Locate the cell with the specified text and output its (X, Y) center coordinate. 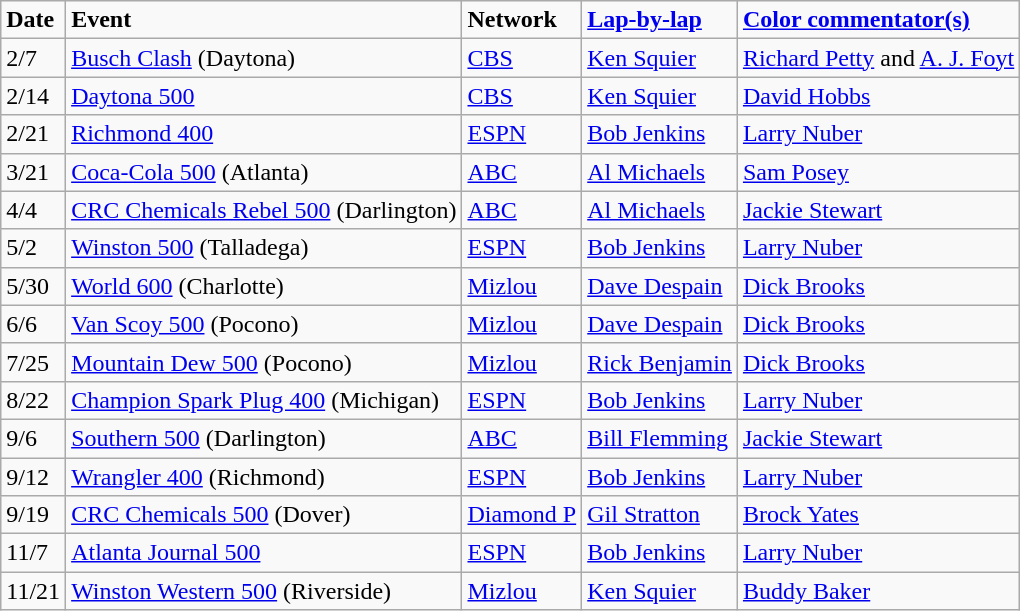
CRC Chemicals 500 (Dover) (264, 515)
Mountain Dew 500 (Pocono) (264, 362)
David Hobbs (878, 96)
Gil Stratton (660, 515)
5/30 (34, 286)
6/6 (34, 324)
8/22 (34, 400)
Rick Benjamin (660, 362)
Southern 500 (Darlington) (264, 438)
Lap-by-lap (660, 20)
2/14 (34, 96)
3/21 (34, 172)
Date (34, 20)
Richard Petty and A. J. Foyt (878, 58)
Daytona 500 (264, 96)
Brock Yates (878, 515)
Busch Clash (Daytona) (264, 58)
Winston 500 (Talladega) (264, 248)
World 600 (Charlotte) (264, 286)
11/7 (34, 553)
5/2 (34, 248)
Wrangler 400 (Richmond) (264, 477)
Atlanta Journal 500 (264, 553)
4/4 (34, 210)
Buddy Baker (878, 591)
Champion Spark Plug 400 (Michigan) (264, 400)
7/25 (34, 362)
Diamond P (522, 515)
Network (522, 20)
Winston Western 500 (Riverside) (264, 591)
Coca-Cola 500 (Atlanta) (264, 172)
2/7 (34, 58)
9/19 (34, 515)
Richmond 400 (264, 134)
Bill Flemming (660, 438)
11/21 (34, 591)
2/21 (34, 134)
9/6 (34, 438)
Van Scoy 500 (Pocono) (264, 324)
CRC Chemicals Rebel 500 (Darlington) (264, 210)
Sam Posey (878, 172)
Event (264, 20)
Color commentator(s) (878, 20)
9/12 (34, 477)
